Return [X, Y] of the center of cell containing provided text 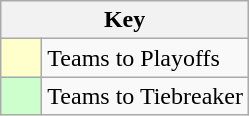
Key [125, 20]
Teams to Tiebreaker [146, 96]
Teams to Playoffs [146, 58]
